Output the [x, y] coordinate of the center of the cell containing the given text.  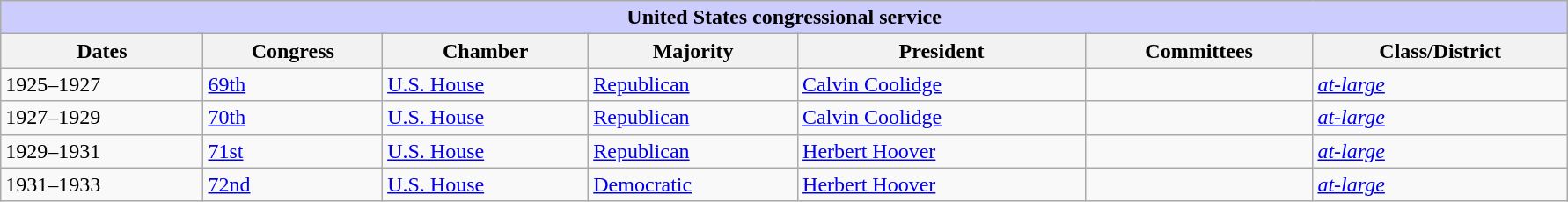
United States congressional service [785, 18]
1931–1933 [102, 184]
Class/District [1440, 51]
72nd [293, 184]
70th [293, 118]
1925–1927 [102, 84]
Chamber [486, 51]
69th [293, 84]
President [942, 51]
Democratic [693, 184]
Committees [1198, 51]
1927–1929 [102, 118]
Dates [102, 51]
Congress [293, 51]
1929–1931 [102, 151]
71st [293, 151]
Majority [693, 51]
